For the text-containing cell, return its midpoint in [x, y] coordinate format. 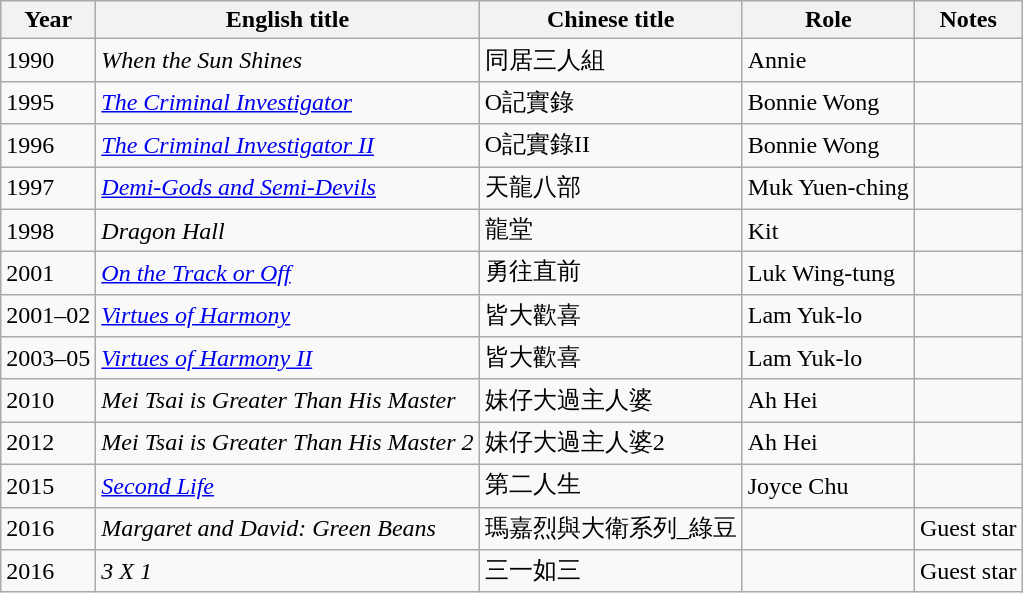
The Criminal Investigator [288, 102]
Mei Tsai is Greater Than His Master 2 [288, 444]
勇往直前 [610, 274]
O記實錄II [610, 146]
Muk Yuen-ching [828, 188]
Demi-Gods and Semi-Devils [288, 188]
龍堂 [610, 230]
English title [288, 20]
Year [48, 20]
3 X 1 [288, 572]
Kit [828, 230]
Virtues of Harmony II [288, 358]
三一如三 [610, 572]
妹仔大過主人婆2 [610, 444]
2010 [48, 400]
Margaret and David: Green Beans [288, 528]
Notes [968, 20]
天龍八部 [610, 188]
2001–02 [48, 316]
When the Sun Shines [288, 60]
Annie [828, 60]
Luk Wing-tung [828, 274]
1995 [48, 102]
1997 [48, 188]
Joyce Chu [828, 486]
2001 [48, 274]
Virtues of Harmony [288, 316]
1990 [48, 60]
瑪嘉烈與大衛系列_綠豆 [610, 528]
Role [828, 20]
On the Track or Off [288, 274]
Dragon Hall [288, 230]
妹仔大過主人婆 [610, 400]
第二人生 [610, 486]
Second Life [288, 486]
同居三人組 [610, 60]
2012 [48, 444]
Chinese title [610, 20]
1996 [48, 146]
The Criminal Investigator II [288, 146]
Mei Tsai is Greater Than His Master [288, 400]
2003–05 [48, 358]
2015 [48, 486]
1998 [48, 230]
O記實錄 [610, 102]
